Determine the [X, Y] coordinate at the center of the cell enclosing the given text.  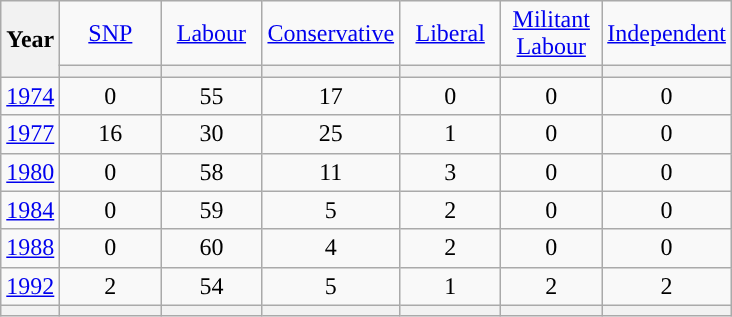
1988 [30, 248]
17 [331, 96]
11 [331, 172]
1977 [30, 134]
1984 [30, 210]
58 [212, 172]
Year [30, 39]
59 [212, 210]
4 [331, 248]
Labour [212, 34]
1980 [30, 172]
25 [331, 134]
30 [212, 134]
Liberal [450, 34]
Militant Labour [552, 34]
16 [110, 134]
Independent [667, 34]
3 [450, 172]
Conservative [331, 34]
1992 [30, 286]
54 [212, 286]
1974 [30, 96]
60 [212, 248]
SNP [110, 34]
55 [212, 96]
